Identify which cell holds the provided text, then report its (X, Y) central coordinate. 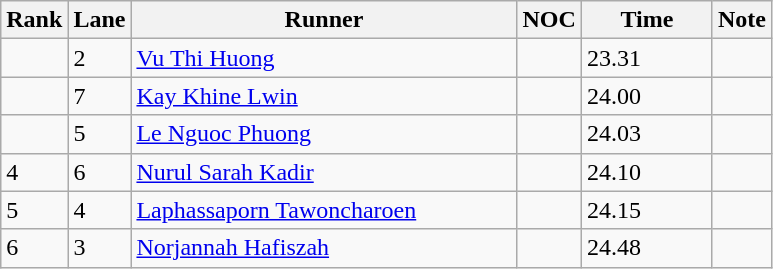
Laphassaporn Tawoncharoen (324, 210)
Note (742, 20)
Rank (34, 20)
Time (646, 20)
24.48 (646, 248)
Norjannah Hafiszah (324, 248)
23.31 (646, 58)
Le Nguoc Phuong (324, 134)
Runner (324, 20)
Vu Thi Huong (324, 58)
24.00 (646, 96)
NOC (549, 20)
2 (100, 58)
Lane (100, 20)
24.10 (646, 172)
24.03 (646, 134)
Nurul Sarah Kadir (324, 172)
Kay Khine Lwin (324, 96)
7 (100, 96)
24.15 (646, 210)
3 (100, 248)
